Search for the cell housing the specified text and yield its [X, Y] center coordinate. 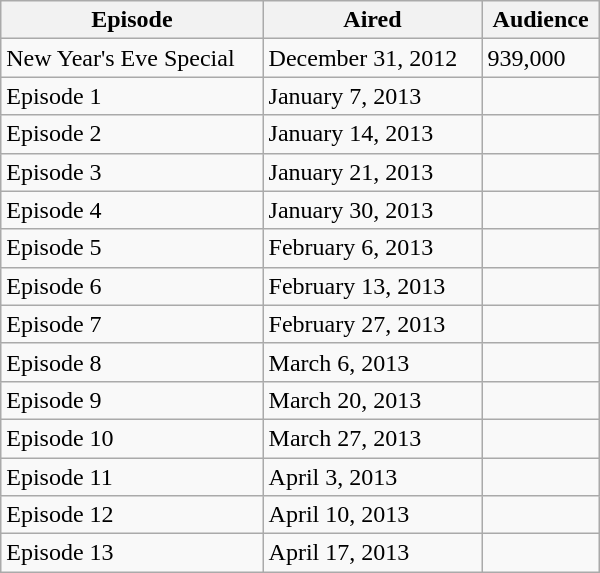
February 6, 2013 [372, 248]
Episode 12 [132, 515]
Episode 8 [132, 362]
939,000 [540, 58]
Episode 5 [132, 248]
Episode 3 [132, 172]
Episode 2 [132, 134]
Aired [372, 20]
Audience [540, 20]
January 7, 2013 [372, 96]
Episode [132, 20]
Episode 10 [132, 438]
Episode 11 [132, 477]
March 27, 2013 [372, 438]
Episode 7 [132, 324]
New Year's Eve Special [132, 58]
Episode 6 [132, 286]
April 3, 2013 [372, 477]
December 31, 2012 [372, 58]
January 14, 2013 [372, 134]
January 21, 2013 [372, 172]
April 17, 2013 [372, 553]
February 27, 2013 [372, 324]
Episode 9 [132, 400]
March 20, 2013 [372, 400]
February 13, 2013 [372, 286]
March 6, 2013 [372, 362]
Episode 13 [132, 553]
Episode 1 [132, 96]
Episode 4 [132, 210]
January 30, 2013 [372, 210]
April 10, 2013 [372, 515]
